Find where the given text appears and provide that cell's center as [x, y] coordinate. 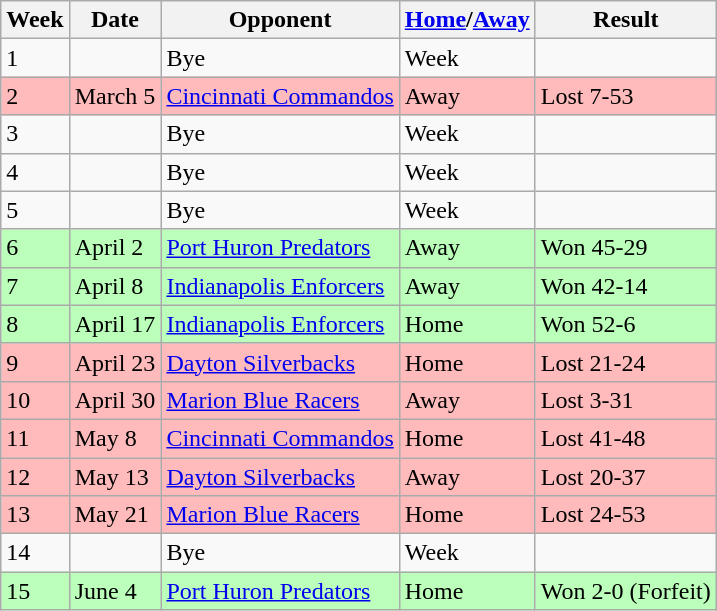
13 [35, 515]
Lost 21-24 [626, 362]
7 [35, 286]
April 17 [115, 324]
Date [115, 20]
Opponent [280, 20]
April 23 [115, 362]
9 [35, 362]
Home/Away [467, 20]
Result [626, 20]
4 [35, 172]
May 8 [115, 438]
11 [35, 438]
8 [35, 324]
Lost 3-31 [626, 400]
Lost 24-53 [626, 515]
March 5 [115, 96]
April 8 [115, 286]
May 13 [115, 477]
May 21 [115, 515]
Won 2-0 (Forfeit) [626, 591]
15 [35, 591]
5 [35, 210]
Lost 7-53 [626, 96]
Won 52-6 [626, 324]
Lost 20-37 [626, 477]
Lost 41-48 [626, 438]
12 [35, 477]
April 2 [115, 248]
Won 42-14 [626, 286]
2 [35, 96]
1 [35, 58]
10 [35, 400]
June 4 [115, 591]
Won 45-29 [626, 248]
3 [35, 134]
April 30 [115, 400]
6 [35, 248]
14 [35, 553]
